Return [x, y] of the center of cell containing provided text 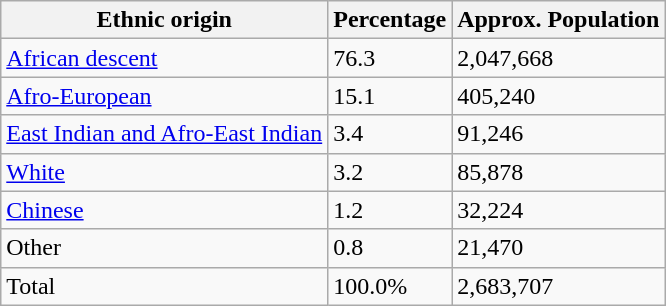
100.0% [390, 286]
15.1 [390, 96]
1.2 [390, 210]
Other [164, 248]
0.8 [390, 248]
2,683,707 [558, 286]
Percentage [390, 20]
21,470 [558, 248]
African descent [164, 58]
Approx. Population [558, 20]
3.4 [390, 134]
3.2 [390, 172]
East Indian and Afro-East Indian [164, 134]
85,878 [558, 172]
Chinese [164, 210]
Ethnic origin [164, 20]
Afro-European [164, 96]
2,047,668 [558, 58]
White [164, 172]
Total [164, 286]
32,224 [558, 210]
405,240 [558, 96]
76.3 [390, 58]
91,246 [558, 134]
